From the cell containing the given text, extract its center point as (X, Y) coordinate. 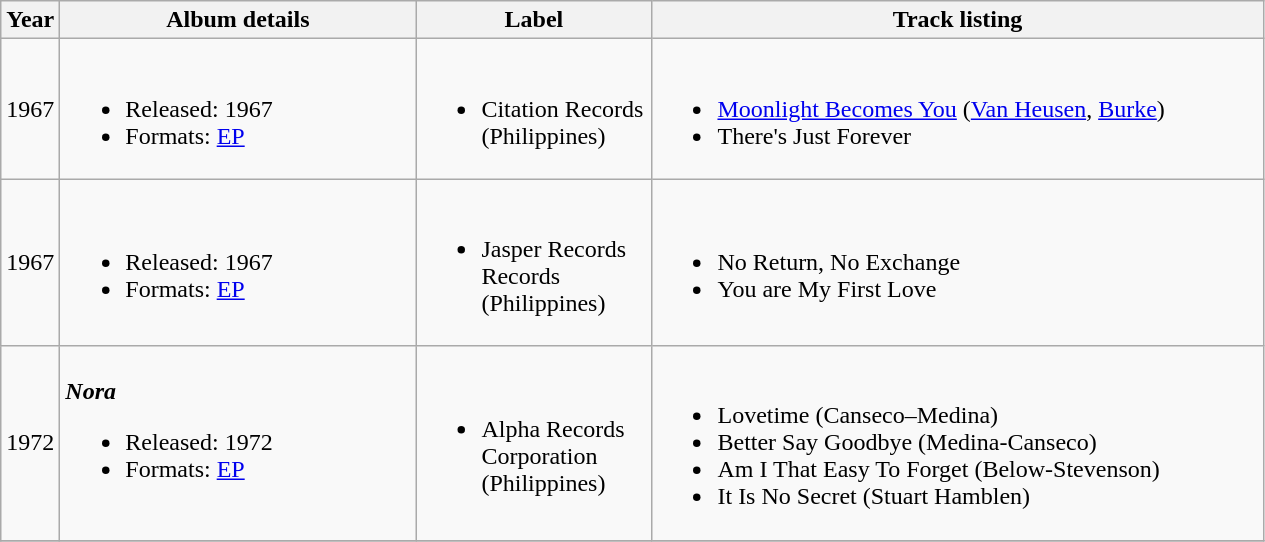
No Return, No ExchangeYou are My First Love (958, 262)
Year (30, 20)
Alpha Records Corporation (Philippines) (534, 443)
Track listing (958, 20)
Moonlight Becomes You (Van Heusen, Burke)There's Just Forever (958, 109)
NoraReleased: 1972Formats: EP (238, 443)
Citation Records (Philippines) (534, 109)
Album details (238, 20)
1972 (30, 443)
Label (534, 20)
Lovetime (Canseco–Medina)Better Say Goodbye (Medina-Canseco)Am I That Easy To Forget (Below-Stevenson)It Is No Secret (Stuart Hamblen) (958, 443)
Jasper Records Records (Philippines) (534, 262)
